Extract the (x, y) coordinate from the center of the cell holding the provided text.  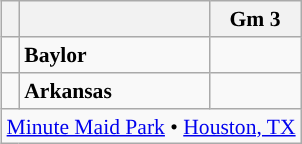
Arkansas (114, 91)
Gm 3 (254, 19)
Minute Maid Park • Houston, TX (152, 126)
Baylor (114, 55)
